Provide the (x, y) coordinate of the cell's center where the given text is located.  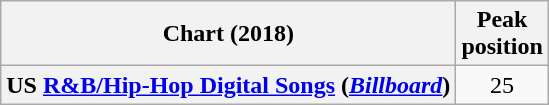
Chart (2018) (228, 34)
Peakposition (502, 34)
US R&B/Hip-Hop Digital Songs (Billboard) (228, 85)
25 (502, 85)
